Extract the [X, Y] coordinate from the center of the cell holding the provided text.  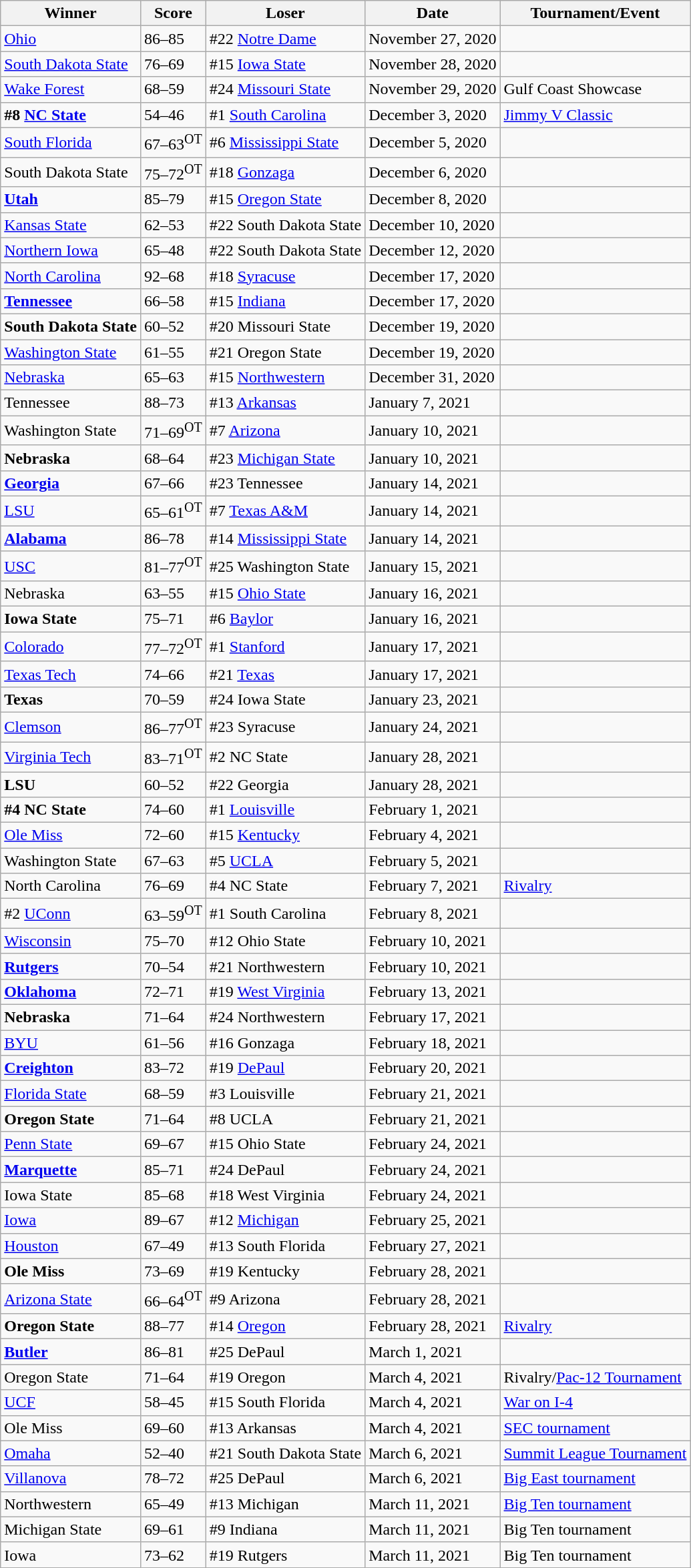
85–71 [174, 1170]
86–77OT [174, 727]
#15 Indiana [285, 301]
63–59OT [174, 914]
92–68 [174, 276]
70–54 [174, 966]
Oklahoma [71, 992]
#3 Louisville [285, 1094]
November 29, 2020 [433, 89]
#7 Texas A&M [285, 511]
#15 Iowa State [285, 64]
#7 Arizona [285, 431]
#14 Mississippi State [285, 538]
#21 Oregon State [285, 352]
Gulf Coast Showcase [596, 89]
#15 Kentucky [285, 835]
#8 UCLA [285, 1119]
#5 UCLA [285, 861]
#18 Syracuse [285, 276]
66–64OT [174, 1298]
Arizona State [71, 1298]
Clemson [71, 727]
Rivalry/Pac-12 Tournament [596, 1377]
January 23, 2021 [433, 699]
War on I-4 [596, 1403]
#1 Louisville [285, 810]
89–67 [174, 1220]
#13 Michigan [285, 1504]
February 4, 2021 [433, 835]
January 15, 2021 [433, 566]
#14 Oregon [285, 1326]
#19 DePaul [285, 1068]
#19 West Virginia [285, 992]
March 1, 2021 [433, 1352]
75–72OT [174, 172]
Houston [71, 1246]
72–60 [174, 835]
December 8, 2020 [433, 200]
#21 South Dakota State [285, 1453]
61–55 [174, 352]
February 5, 2021 [433, 861]
#24 DePaul [285, 1170]
#23 Syracuse [285, 727]
#24 Iowa State [285, 699]
52–40 [174, 1453]
#20 Missouri State [285, 326]
69–61 [174, 1529]
Ohio [71, 39]
Loser [285, 13]
February 8, 2021 [433, 914]
63–55 [174, 594]
Virginia Tech [71, 757]
Colorado [71, 647]
81–77OT [174, 566]
#8 NC State [71, 115]
#2 UConn [71, 914]
#12 Michigan [285, 1220]
#1 Stanford [285, 647]
78–72 [174, 1479]
December 5, 2020 [433, 143]
#21 Texas [285, 674]
Utah [71, 200]
January 24, 2021 [433, 727]
February 7, 2021 [433, 886]
67–63 [174, 861]
67–66 [174, 483]
Wake Forest [71, 89]
#6 Mississippi State [285, 143]
77–72OT [174, 647]
69–60 [174, 1428]
Jimmy V Classic [596, 115]
Florida State [71, 1094]
85–79 [174, 200]
#25 Washington State [285, 566]
88–73 [174, 403]
#19 Kentucky [285, 1271]
86–81 [174, 1352]
75–70 [174, 941]
December 6, 2020 [433, 172]
Penn State [71, 1144]
Wisconsin [71, 941]
Northwestern [71, 1504]
Marquette [71, 1170]
February 13, 2021 [433, 992]
65–49 [174, 1504]
65–48 [174, 250]
65–63 [174, 378]
58–45 [174, 1403]
#15 South Florida [285, 1403]
#15 Oregon State [285, 200]
Villanova [71, 1479]
70–59 [174, 699]
Date [433, 13]
#21 Northwestern [285, 966]
#23 Tennessee [285, 483]
Alabama [71, 538]
73–69 [174, 1271]
Tournament/Event [596, 13]
83–71OT [174, 757]
88–77 [174, 1326]
February 25, 2021 [433, 1220]
#23 Michigan State [285, 458]
65–61OT [174, 511]
73–62 [174, 1555]
#22 Notre Dame [285, 39]
85–68 [174, 1195]
#9 Arizona [285, 1298]
Northern Iowa [71, 250]
71–69OT [174, 431]
#16 Gonzaga [285, 1043]
Creighton [71, 1068]
November 28, 2020 [433, 64]
February 20, 2021 [433, 1068]
Score [174, 13]
72–71 [174, 992]
#18 Gonzaga [285, 172]
#13 South Florida [285, 1246]
83–72 [174, 1068]
November 27, 2020 [433, 39]
Kansas State [71, 225]
#6 Baylor [285, 619]
#24 Northwestern [285, 1018]
#19 Rutgers [285, 1555]
February 1, 2021 [433, 810]
South Florida [71, 143]
Butler [71, 1352]
#15 Northwestern [285, 378]
67–63OT [174, 143]
#18 West Virginia [285, 1195]
#22 Georgia [285, 784]
USC [71, 566]
Omaha [71, 1453]
February 17, 2021 [433, 1018]
86–85 [174, 39]
#12 Ohio State [285, 941]
SEC tournament [596, 1428]
74–66 [174, 674]
67–49 [174, 1246]
#19 Oregon [285, 1377]
December 12, 2020 [433, 250]
Summit League Tournament [596, 1453]
December 31, 2020 [433, 378]
75–71 [174, 619]
Winner [71, 13]
December 3, 2020 [433, 115]
#2 NC State [285, 757]
Rutgers [71, 966]
61–56 [174, 1043]
#24 Missouri State [285, 89]
Big East tournament [596, 1479]
68–64 [174, 458]
December 10, 2020 [433, 225]
#9 Indiana [285, 1529]
86–78 [174, 538]
UCF [71, 1403]
54–46 [174, 115]
Texas Tech [71, 674]
Texas [71, 699]
Michigan State [71, 1529]
69–67 [174, 1144]
66–58 [174, 301]
74–60 [174, 810]
February 27, 2021 [433, 1246]
BYU [71, 1043]
62–53 [174, 225]
January 7, 2021 [433, 403]
February 18, 2021 [433, 1043]
Georgia [71, 483]
